Return [X, Y] of the center of cell containing provided text 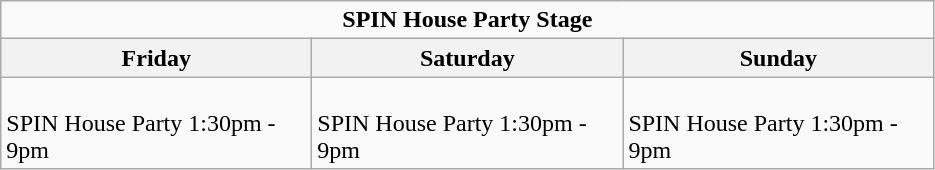
Friday [156, 58]
Sunday [778, 58]
SPIN House Party Stage [468, 20]
Saturday [468, 58]
